Search for the cell housing the specified text and yield its (x, y) center coordinate. 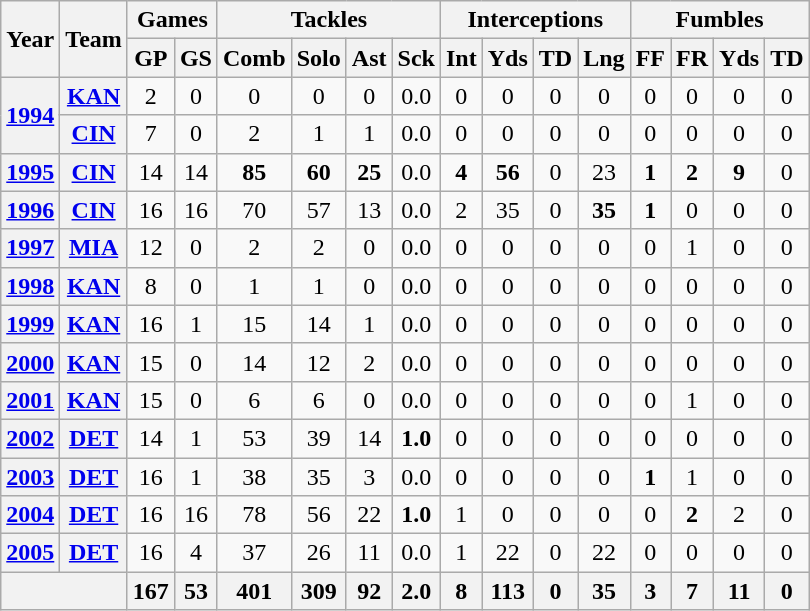
70 (254, 210)
1996 (30, 210)
13 (369, 210)
37 (254, 553)
1999 (30, 324)
401 (254, 591)
FF (650, 58)
1998 (30, 286)
GP (150, 58)
2005 (30, 553)
2004 (30, 515)
1997 (30, 248)
2003 (30, 477)
1995 (30, 172)
9 (740, 172)
2.0 (416, 591)
60 (318, 172)
309 (318, 591)
1994 (30, 115)
25 (369, 172)
Solo (318, 58)
Comb (254, 58)
167 (150, 591)
GS (196, 58)
MIA (94, 248)
FR (692, 58)
Tackles (328, 20)
Int (461, 58)
Team (94, 39)
23 (604, 172)
38 (254, 477)
Ast (369, 58)
2001 (30, 400)
2000 (30, 362)
Lng (604, 58)
Sck (416, 58)
Year (30, 39)
26 (318, 553)
39 (318, 438)
Interceptions (535, 20)
57 (318, 210)
Fumbles (720, 20)
92 (369, 591)
85 (254, 172)
78 (254, 515)
Games (172, 20)
113 (508, 591)
2002 (30, 438)
